Pinpoint the cell where the given text exists, returning its [X, Y] midpoint coordinate. 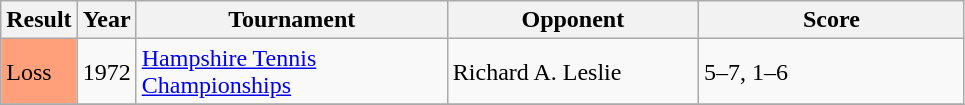
Hampshire Tennis Championships [292, 72]
1972 [106, 72]
Richard A. Leslie [572, 72]
Opponent [572, 20]
Loss [39, 72]
5–7, 1–6 [831, 72]
Result [39, 20]
Year [106, 20]
Score [831, 20]
Tournament [292, 20]
